Pinpoint the cell where the given text exists, returning its (x, y) midpoint coordinate. 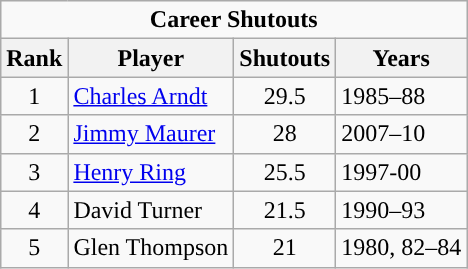
21 (285, 248)
2 (34, 134)
Glen Thompson (151, 248)
4 (34, 210)
1 (34, 96)
Player (151, 58)
3 (34, 172)
Years (402, 58)
5 (34, 248)
1985–88 (402, 96)
Rank (34, 58)
Career Shutouts (234, 20)
Jimmy Maurer (151, 134)
2007–10 (402, 134)
28 (285, 134)
1997-00 (402, 172)
1980, 82–84 (402, 248)
Shutouts (285, 58)
David Turner (151, 210)
Henry Ring (151, 172)
Charles Arndt (151, 96)
21.5 (285, 210)
25.5 (285, 172)
1990–93 (402, 210)
29.5 (285, 96)
